Return [x, y] of the center of cell containing provided text 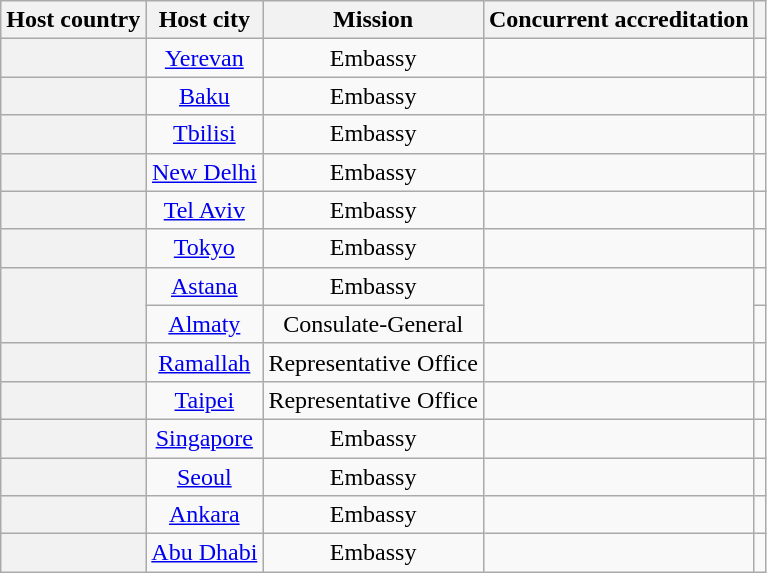
Tbilisi [204, 134]
Ankara [204, 515]
Abu Dhabi [204, 553]
Ramallah [204, 362]
Singapore [204, 438]
Host country [74, 20]
Concurrent accreditation [618, 20]
Tel Aviv [204, 210]
Baku [204, 96]
Taipei [204, 400]
Almaty [204, 324]
Yerevan [204, 58]
Host city [204, 20]
Tokyo [204, 248]
Mission [374, 20]
Seoul [204, 477]
Astana [204, 286]
Consulate-General [374, 324]
New Delhi [204, 172]
